Return [X, Y] of the center of cell containing provided text 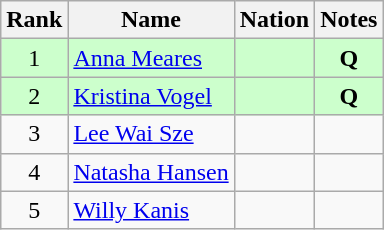
Notes [349, 20]
Lee Wai Sze [151, 134]
2 [34, 96]
Name [151, 20]
Kristina Vogel [151, 96]
Rank [34, 20]
Natasha Hansen [151, 172]
Willy Kanis [151, 210]
1 [34, 58]
Nation [274, 20]
5 [34, 210]
4 [34, 172]
Anna Meares [151, 58]
3 [34, 134]
